Return [X, Y] of the center of cell containing provided text 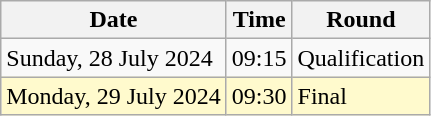
Time [259, 20]
Sunday, 28 July 2024 [114, 58]
Round [361, 20]
Monday, 29 July 2024 [114, 96]
Final [361, 96]
09:15 [259, 58]
Date [114, 20]
Qualification [361, 58]
09:30 [259, 96]
